Output the [X, Y] coordinate of the center of the cell containing the given text.  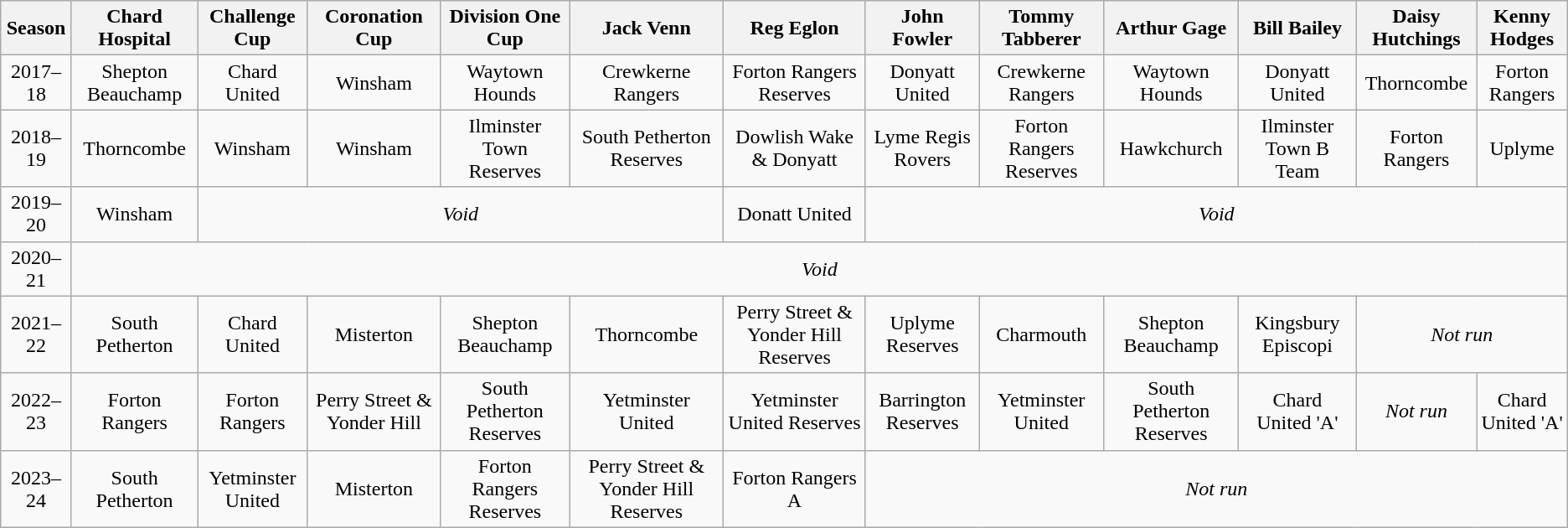
Charmouth [1042, 334]
Yetminster United Reserves [795, 412]
2018–19 [37, 148]
2020–21 [37, 268]
Donatt United [795, 215]
Tommy Tabberer [1042, 28]
Reg Eglon [795, 28]
Barrington Reserves [922, 412]
2017–18 [37, 82]
2019–20 [37, 215]
Ilminster Town B Team [1297, 148]
Jack Venn [647, 28]
Ilminster Town Reserves [505, 148]
Coronation Cup [374, 28]
2021–22 [37, 334]
Dowlish Wake & Donyatt [795, 148]
Hawkchurch [1171, 148]
Kingsbury Episcopi [1297, 334]
John Fowler [922, 28]
Season [37, 28]
2023–24 [37, 489]
Uplyme Reserves [922, 334]
Kenny Hodges [1522, 28]
Chard Hospital [134, 28]
Division One Cup [505, 28]
2022–23 [37, 412]
Bill Bailey [1297, 28]
Uplyme [1522, 148]
Perry Street & Yonder Hill [374, 412]
Forton Rangers A [795, 489]
Daisy Hutchings [1416, 28]
Arthur Gage [1171, 28]
Challenge Cup [253, 28]
Lyme Regis Rovers [922, 148]
